Pinpoint the cell where the given text exists, returning its [X, Y] midpoint coordinate. 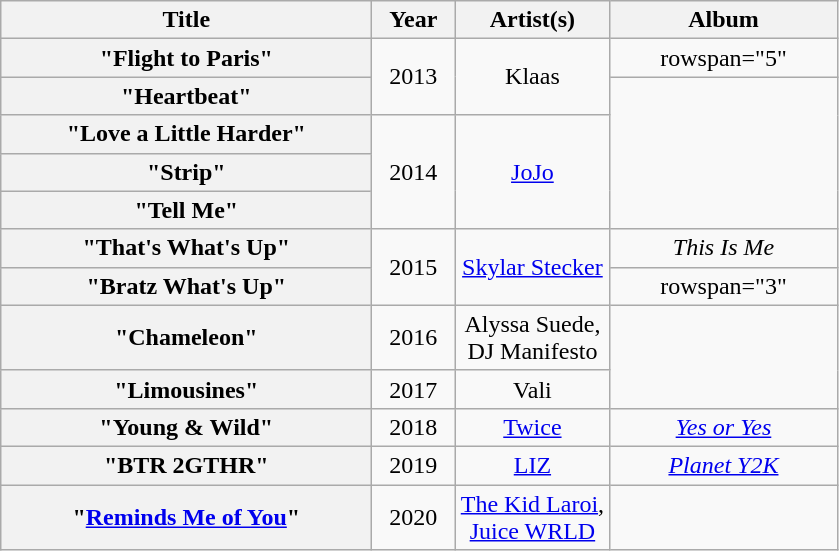
Year [414, 20]
Twice [532, 427]
2018 [414, 427]
"Heartbeat" [186, 96]
"That's What's Up" [186, 248]
"Chameleon" [186, 338]
The Kid Laroi, Juice WRLD [532, 516]
Klaas [532, 77]
Planet Y2K [724, 465]
2015 [414, 267]
Skylar Stecker [532, 267]
Title [186, 20]
"BTR 2GTHR" [186, 465]
rowspan="5" [724, 58]
2014 [414, 172]
JoJo [532, 172]
2017 [414, 389]
"Strip" [186, 172]
rowspan="3" [724, 286]
"Bratz What's Up" [186, 286]
2020 [414, 516]
"Reminds Me of You" [186, 516]
"Flight to Paris" [186, 58]
"Young & Wild" [186, 427]
Vali [532, 389]
LIZ [532, 465]
This Is Me [724, 248]
"Tell Me" [186, 210]
2016 [414, 338]
"Limousines" [186, 389]
Yes or Yes [724, 427]
Artist(s) [532, 20]
2013 [414, 77]
Alyssa Suede, DJ Manifesto [532, 338]
Album [724, 20]
"Love a Little Harder" [186, 134]
2019 [414, 465]
